Scan for the cell matching the given text and deliver its [x, y] coordinate at center. 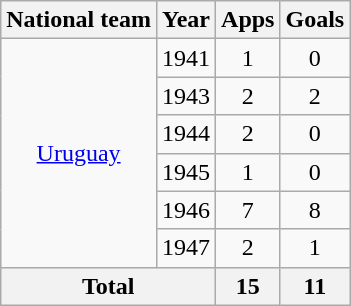
1945 [186, 172]
Apps [248, 20]
Goals [315, 20]
8 [315, 210]
Total [108, 286]
National team [79, 20]
15 [248, 286]
1946 [186, 210]
1944 [186, 134]
Year [186, 20]
Uruguay [79, 153]
1941 [186, 58]
1947 [186, 248]
1943 [186, 96]
7 [248, 210]
11 [315, 286]
